Locate the cell with the specified text and output its (x, y) center coordinate. 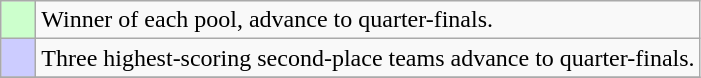
Winner of each pool, advance to quarter-finals. (368, 20)
Three highest-scoring second-place teams advance to quarter-finals. (368, 58)
